For the text-containing cell, return its midpoint in (X, Y) coordinate format. 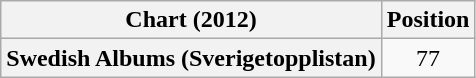
Swedish Albums (Sverigetopplistan) (191, 58)
Chart (2012) (191, 20)
Position (428, 20)
77 (428, 58)
